Scan for the cell matching the given text and deliver its (x, y) coordinate at center. 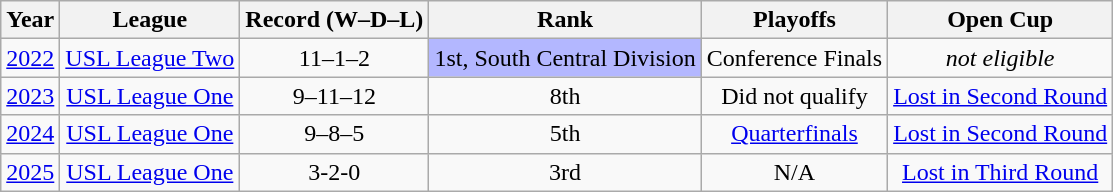
9–11–12 (334, 96)
2024 (30, 134)
5th (565, 134)
3rd (565, 172)
Quarterfinals (794, 134)
Rank (565, 20)
Open Cup (1000, 20)
2022 (30, 58)
USL League Two (150, 58)
9–8–5 (334, 134)
Lost in Third Round (1000, 172)
2023 (30, 96)
Record (W–D–L) (334, 20)
1st, South Central Division (565, 58)
8th (565, 96)
2025 (30, 172)
Conference Finals (794, 58)
Playoffs (794, 20)
Year (30, 20)
11–1–2 (334, 58)
3-2-0 (334, 172)
N/A (794, 172)
Did not qualify (794, 96)
League (150, 20)
not eligible (1000, 58)
